Return [X, Y] of the center of cell containing provided text 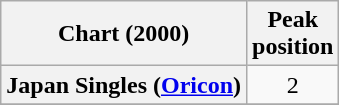
2 [293, 85]
Peakposition [293, 34]
Chart (2000) [124, 34]
Japan Singles (Oricon) [124, 85]
